Pinpoint the cell where the given text exists, returning its [X, Y] midpoint coordinate. 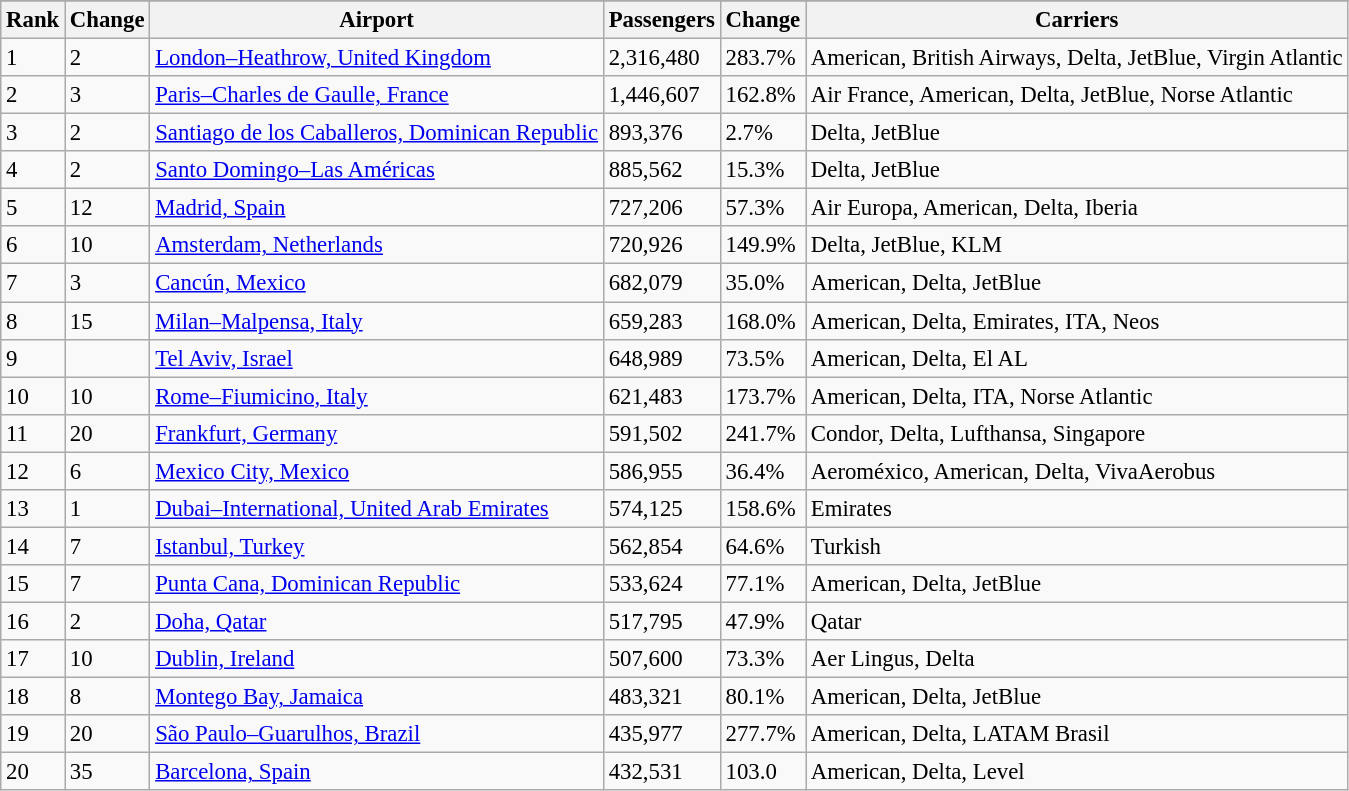
4 [33, 170]
Santo Domingo–Las Américas [376, 170]
57.3% [762, 208]
1,446,607 [662, 95]
283.7% [762, 58]
Milan–Malpensa, Italy [376, 321]
893,376 [662, 133]
American, Delta, El AL [1077, 358]
Turkish [1077, 546]
Cancún, Mexico [376, 283]
Punta Cana, Dominican Republic [376, 584]
64.6% [762, 546]
562,854 [662, 546]
73.3% [762, 659]
36.4% [762, 471]
507,600 [662, 659]
2.7% [762, 133]
Barcelona, Spain [376, 772]
Dubai–International, United Arab Emirates [376, 509]
103.0 [762, 772]
432,531 [662, 772]
517,795 [662, 621]
Emirates [1077, 509]
13 [33, 509]
574,125 [662, 509]
Passengers [662, 20]
727,206 [662, 208]
277.7% [762, 734]
Aeroméxico, American, Delta, VivaAerobus [1077, 471]
720,926 [662, 245]
2,316,480 [662, 58]
Frankfurt, Germany [376, 433]
Tel Aviv, Israel [376, 358]
35.0% [762, 283]
Air Europa, American, Delta, Iberia [1077, 208]
241.7% [762, 433]
Doha, Qatar [376, 621]
Air France, American, Delta, JetBlue, Norse Atlantic [1077, 95]
19 [33, 734]
Rank [33, 20]
533,624 [662, 584]
Dublin, Ireland [376, 659]
American, Delta, ITA, Norse Atlantic [1077, 396]
London–Heathrow, United Kingdom [376, 58]
Delta, JetBlue, KLM [1077, 245]
18 [33, 697]
American, Delta, Level [1077, 772]
Amsterdam, Netherlands [376, 245]
168.0% [762, 321]
14 [33, 546]
173.7% [762, 396]
47.9% [762, 621]
73.5% [762, 358]
Qatar [1077, 621]
35 [108, 772]
80.1% [762, 697]
Mexico City, Mexico [376, 471]
682,079 [662, 283]
Paris–Charles de Gaulle, France [376, 95]
Madrid, Spain [376, 208]
659,283 [662, 321]
9 [33, 358]
Istanbul, Turkey [376, 546]
158.6% [762, 509]
648,989 [662, 358]
621,483 [662, 396]
483,321 [662, 697]
Airport [376, 20]
885,562 [662, 170]
586,955 [662, 471]
149.9% [762, 245]
Santiago de los Caballeros, Dominican Republic [376, 133]
435,977 [662, 734]
Aer Lingus, Delta [1077, 659]
162.8% [762, 95]
Montego Bay, Jamaica [376, 697]
Condor, Delta, Lufthansa, Singapore [1077, 433]
American, Delta, Emirates, ITA, Neos [1077, 321]
15.3% [762, 170]
16 [33, 621]
American, British Airways, Delta, JetBlue, Virgin Atlantic [1077, 58]
11 [33, 433]
5 [33, 208]
77.1% [762, 584]
Carriers [1077, 20]
Rome–Fiumicino, Italy [376, 396]
São Paulo–Guarulhos, Brazil [376, 734]
American, Delta, LATAM Brasil [1077, 734]
17 [33, 659]
591,502 [662, 433]
